Extract the [X, Y] coordinate from the center of the cell holding the provided text.  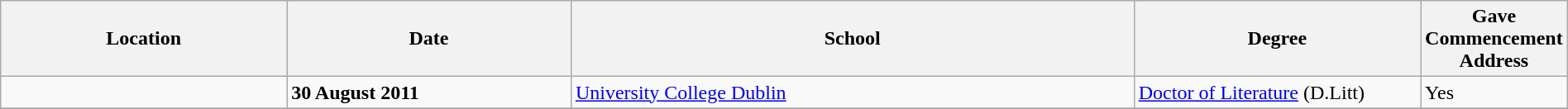
University College Dublin [852, 92]
Degree [1277, 39]
Yes [1494, 92]
Location [144, 39]
Doctor of Literature (D.Litt) [1277, 92]
Date [429, 39]
School [852, 39]
30 August 2011 [429, 92]
Gave Commencement Address [1494, 39]
